Provide the (x, y) coordinate of the cell's center where the given text is located.  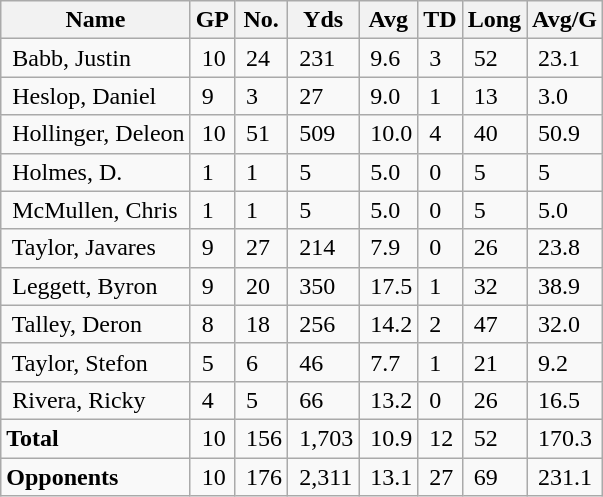
Hollinger, Deleon (96, 134)
32.0 (565, 324)
10.0 (388, 134)
TD (440, 20)
Avg (388, 20)
12 (440, 438)
Opponents (96, 477)
Holmes, D. (96, 172)
2,311 (324, 477)
24 (262, 58)
7.7 (388, 362)
Taylor, Stefon (96, 362)
Long (494, 20)
9.0 (388, 96)
69 (494, 477)
GP (212, 20)
38.9 (565, 286)
Leggett, Byron (96, 286)
40 (494, 134)
Talley, Deron (96, 324)
176 (262, 477)
214 (324, 248)
509 (324, 134)
3.0 (565, 96)
9.2 (565, 362)
10.9 (388, 438)
Babb, Justin (96, 58)
2 (440, 324)
Taylor, Javares (96, 248)
23.1 (565, 58)
350 (324, 286)
20 (262, 286)
13.1 (388, 477)
Name (96, 20)
1,703 (324, 438)
16.5 (565, 400)
17.5 (388, 286)
231.1 (565, 477)
32 (494, 286)
231 (324, 58)
No. (262, 20)
8 (212, 324)
Heslop, Daniel (96, 96)
47 (494, 324)
51 (262, 134)
McMullen, Chris (96, 210)
66 (324, 400)
6 (262, 362)
23.8 (565, 248)
21 (494, 362)
13.2 (388, 400)
9.6 (388, 58)
156 (262, 438)
50.9 (565, 134)
Total (96, 438)
13 (494, 96)
7.9 (388, 248)
170.3 (565, 438)
256 (324, 324)
Yds (324, 20)
18 (262, 324)
14.2 (388, 324)
Avg/G (565, 20)
46 (324, 362)
Rivera, Ricky (96, 400)
